Search for the cell housing the specified text and yield its (X, Y) center coordinate. 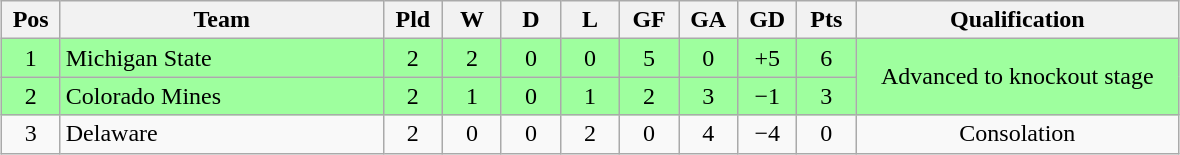
Advanced to knockout stage (1018, 77)
6 (826, 58)
5 (650, 58)
Michigan State (222, 58)
Pld (412, 20)
Pts (826, 20)
Colorado Mines (222, 96)
−1 (768, 96)
Consolation (1018, 134)
GF (650, 20)
−4 (768, 134)
L (590, 20)
D (530, 20)
Qualification (1018, 20)
Delaware (222, 134)
GD (768, 20)
4 (708, 134)
Pos (30, 20)
Team (222, 20)
GA (708, 20)
+5 (768, 58)
W (472, 20)
